Provide the [x, y] coordinate of the cell's center where the given text is located.  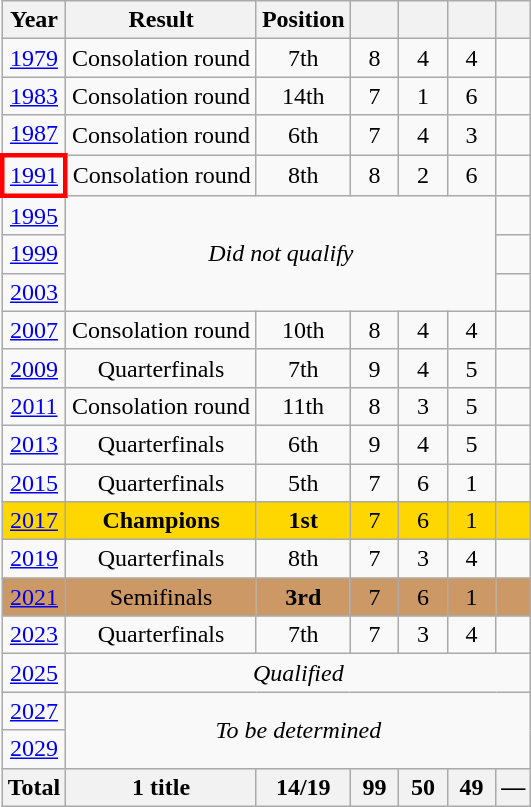
2025 [34, 673]
1979 [34, 58]
2009 [34, 368]
— [514, 787]
Year [34, 20]
Position [303, 20]
To be determined [298, 730]
Semifinals [162, 597]
99 [374, 787]
3rd [303, 597]
14/19 [303, 787]
1983 [34, 96]
2027 [34, 711]
2007 [34, 330]
2013 [34, 444]
2 [424, 174]
2017 [34, 521]
5th [303, 483]
1995 [34, 216]
2011 [34, 406]
Total [34, 787]
10th [303, 330]
14th [303, 96]
2015 [34, 483]
Result [162, 20]
Qualified [298, 673]
2021 [34, 597]
2019 [34, 559]
1991 [34, 174]
2029 [34, 749]
49 [472, 787]
1999 [34, 254]
11th [303, 406]
50 [424, 787]
Champions [162, 521]
2003 [34, 292]
1987 [34, 135]
1st [303, 521]
2023 [34, 635]
1 title [162, 787]
Did not qualify [281, 254]
